For the text-containing cell, return its midpoint in (x, y) coordinate format. 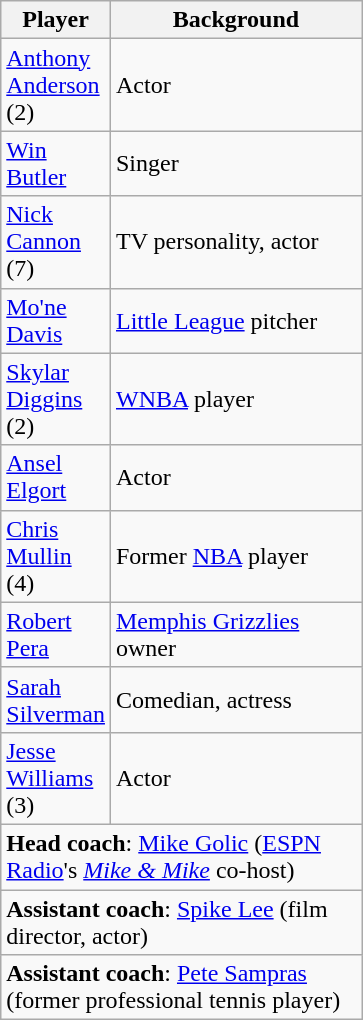
Background (236, 20)
WNBA player (236, 399)
Memphis Grizzlies owner (236, 634)
Singer (236, 164)
Mo'ne Davis (56, 320)
TV personality, actor (236, 242)
Sarah Silverman (56, 700)
Comedian, actress (236, 700)
Assistant coach: Pete Sampras (former professional tennis player) (182, 988)
Assistant coach: Spike Lee (film director, actor) (182, 922)
Ansel Elgort (56, 478)
Nick Cannon (7) (56, 242)
Player (56, 20)
Jesse Williams (3) (56, 778)
Little League pitcher (236, 320)
Head coach: Mike Golic (ESPN Radio's Mike & Mike co-host) (182, 856)
Win Butler (56, 164)
Chris Mullin (4) (56, 556)
Skylar Diggins (2) (56, 399)
Anthony Anderson (2) (56, 85)
Robert Pera (56, 634)
Former NBA player (236, 556)
